Scan for the cell matching the given text and deliver its (X, Y) coordinate at center. 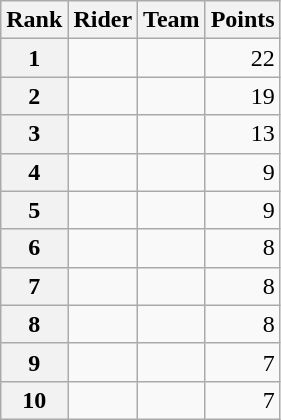
1 (34, 58)
22 (242, 58)
Points (242, 20)
Rank (34, 20)
Rider (103, 20)
19 (242, 96)
Team (172, 20)
2 (34, 96)
4 (34, 172)
13 (242, 134)
3 (34, 134)
6 (34, 248)
5 (34, 210)
10 (34, 400)
